Determine the [x, y] coordinate at the center of the cell enclosing the given text.  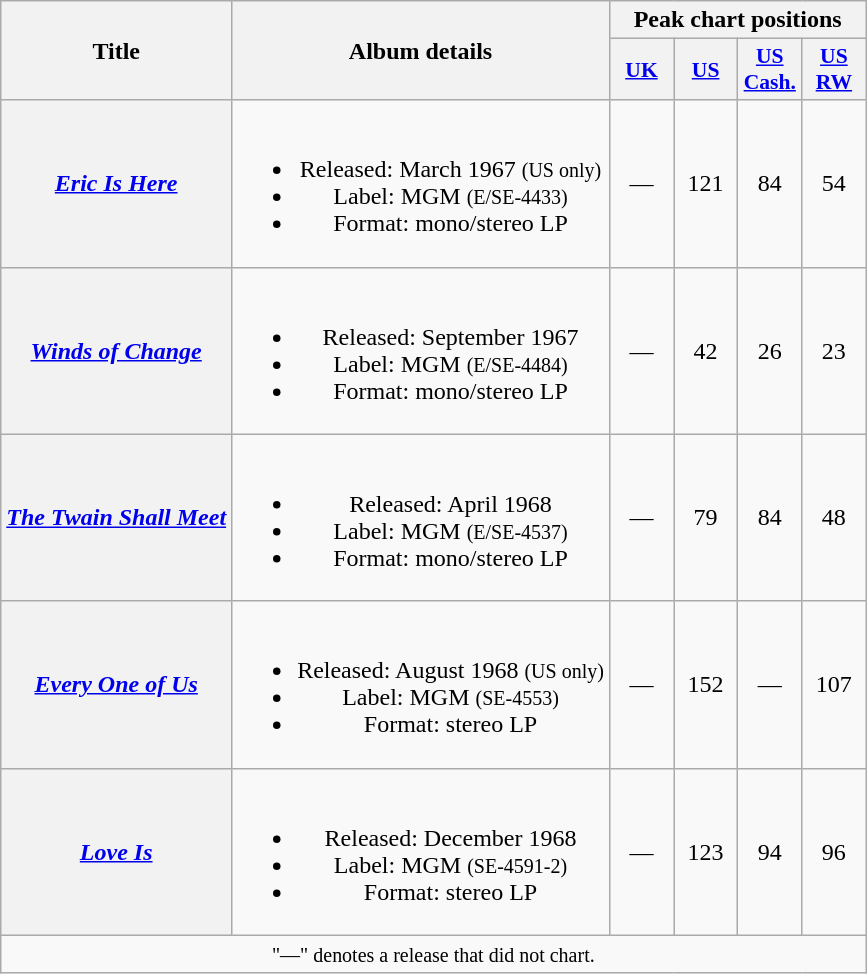
USCash. [770, 70]
US [706, 70]
Peak chart positions [737, 20]
Released: April 1968Label: MGM (E/SE-4537)Format: mono/stereo LP [421, 518]
26 [770, 350]
79 [706, 518]
Love Is [116, 852]
107 [834, 684]
121 [706, 184]
96 [834, 852]
Album details [421, 50]
48 [834, 518]
Every One of Us [116, 684]
The Twain Shall Meet [116, 518]
Winds of Change [116, 350]
123 [706, 852]
42 [706, 350]
23 [834, 350]
Title [116, 50]
Eric Is Here [116, 184]
Released: March 1967 (US only)Label: MGM (E/SE-4433)Format: mono/stereo LP [421, 184]
152 [706, 684]
Released: December 1968Label: MGM (SE-4591-2)Format: stereo LP [421, 852]
94 [770, 852]
Released: September 1967Label: MGM (E/SE-4484)Format: mono/stereo LP [421, 350]
Released: August 1968 (US only)Label: MGM (SE-4553)Format: stereo LP [421, 684]
USRW [834, 70]
"—" denotes a release that did not chart. [434, 954]
54 [834, 184]
UK [641, 70]
